Locate the cell with the specified text and output its (X, Y) center coordinate. 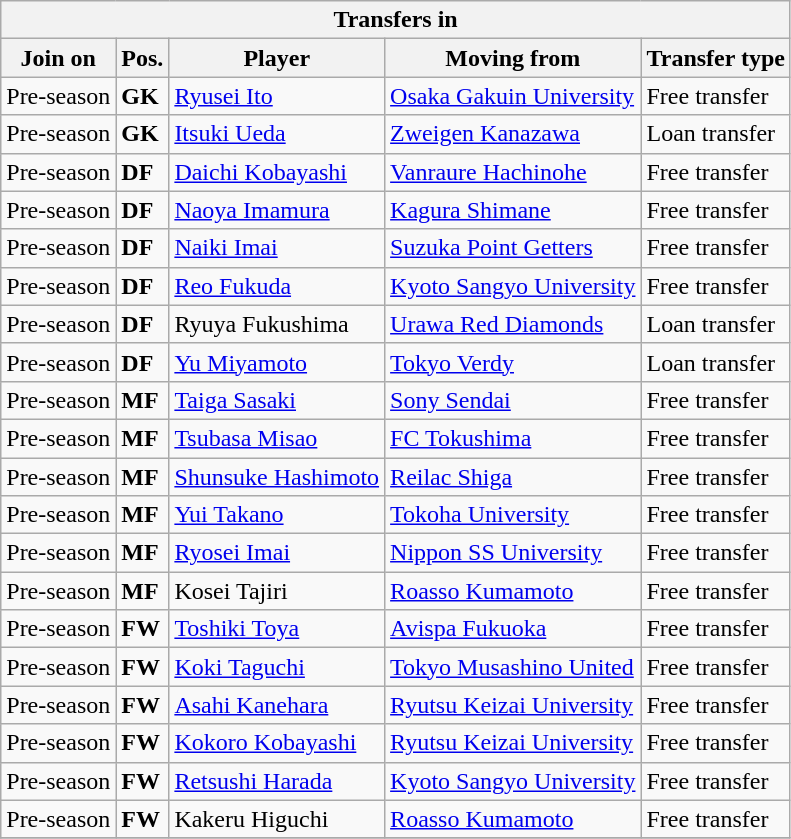
Player (277, 58)
Urawa Red Diamonds (513, 324)
Suzuka Point Getters (513, 248)
Transfers in (396, 20)
Tokyo Verdy (513, 362)
Ryusei Ito (277, 96)
Retsushi Harada (277, 781)
Kokoro Kobayashi (277, 743)
Itsuki Ueda (277, 134)
Moving from (513, 58)
Naoya Imamura (277, 210)
Ryosei Imai (277, 553)
Reilac Shiga (513, 477)
Nippon SS University (513, 553)
Transfer type (716, 58)
Osaka Gakuin University (513, 96)
Sony Sendai (513, 400)
Naiki Imai (277, 248)
Kakeru Higuchi (277, 819)
Tsubasa Misao (277, 438)
Daichi Kobayashi (277, 172)
Yu Miyamoto (277, 362)
Kagura Shimane (513, 210)
Shunsuke Hashimoto (277, 477)
Asahi Kanehara (277, 705)
Reo Fukuda (277, 286)
Taiga Sasaki (277, 400)
Vanraure Hachinohe (513, 172)
Kosei Tajiri (277, 591)
Pos. (142, 58)
Ryuya Fukushima (277, 324)
Join on (58, 58)
Tokoha University (513, 515)
Yui Takano (277, 515)
Avispa Fukuoka (513, 629)
Toshiki Toya (277, 629)
Zweigen Kanazawa (513, 134)
Tokyo Musashino United (513, 667)
Koki Taguchi (277, 667)
FC Tokushima (513, 438)
